Extract the [x, y] coordinate from the center of the cell holding the provided text.  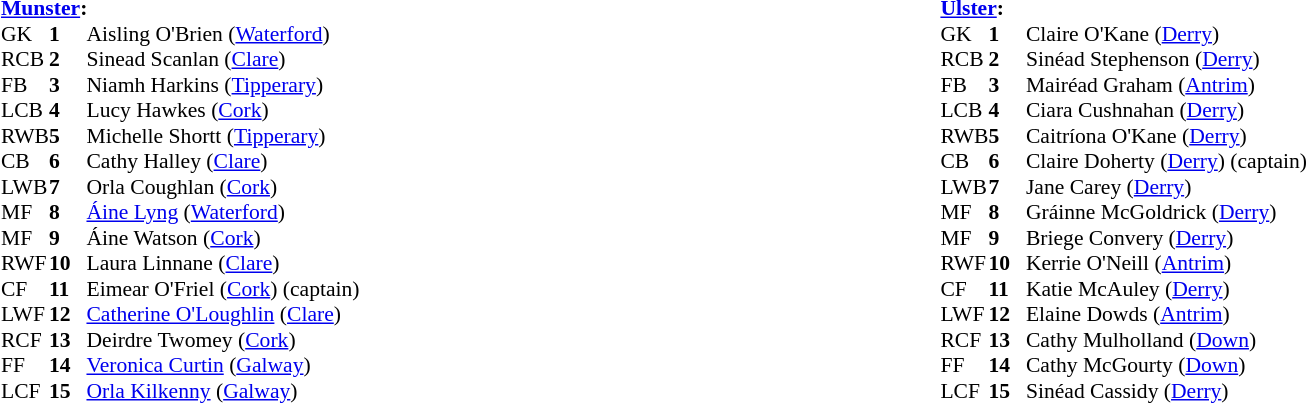
Sinead Scanlan (Clare) [222, 59]
Cathy Halley (Clare) [222, 161]
Aisling O'Brien (Waterford) [222, 34]
Niamh Harkins (Tipperary) [222, 85]
Eimear O'Friel (Cork) (captain) [222, 289]
Lucy Hawkes (Cork) [222, 111]
Veronica Curtin (Galway) [222, 365]
Áine Lyng (Waterford) [222, 213]
Michelle Shortt (Tipperary) [222, 136]
Deirdre Twomey (Cork) [222, 340]
Orla Coughlan (Cork) [222, 187]
Catherine O'Loughlin (Clare) [222, 315]
Áine Watson (Cork) [222, 238]
Laura Linnane (Clare) [222, 263]
